Output the [X, Y] coordinate of the center of the cell containing the given text.  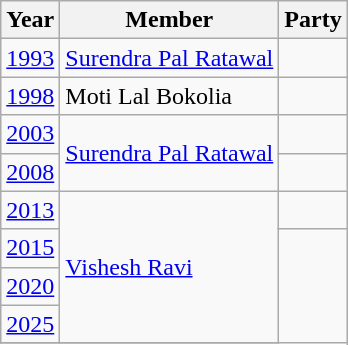
1998 [30, 96]
Moti Lal Bokolia [170, 96]
2025 [30, 324]
Vishesh Ravi [170, 267]
2020 [30, 286]
2013 [30, 210]
2008 [30, 172]
1993 [30, 58]
Year [30, 20]
Party [313, 20]
2003 [30, 134]
2015 [30, 248]
Member [170, 20]
